Locate the cell with the specified text and output its [x, y] center coordinate. 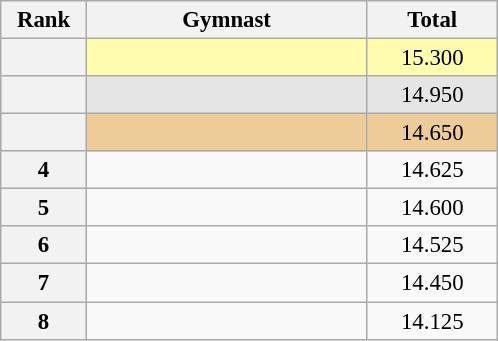
14.600 [432, 208]
14.950 [432, 95]
14.525 [432, 245]
8 [44, 321]
6 [44, 245]
5 [44, 208]
14.650 [432, 133]
15.300 [432, 58]
14.625 [432, 170]
14.450 [432, 283]
4 [44, 170]
14.125 [432, 321]
Rank [44, 20]
7 [44, 283]
Gymnast [226, 20]
Total [432, 20]
